Capture the cell that displays the provided text and extract its [x, y] central coordinate. 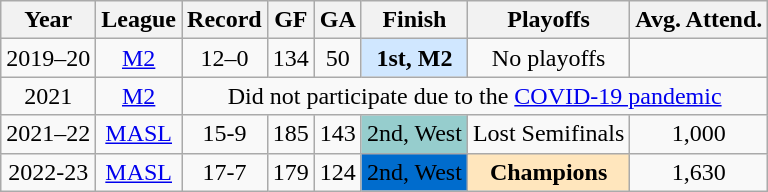
185 [290, 134]
Did not participate due to the COVID-19 pandemic [475, 96]
Year [48, 20]
124 [338, 172]
12–0 [225, 58]
1,630 [699, 172]
No playoffs [548, 58]
Playoffs [548, 20]
Avg. Attend. [699, 20]
2022-23 [48, 172]
GA [338, 20]
Finish [414, 20]
Lost Semifinals [548, 134]
17-7 [225, 172]
179 [290, 172]
GF [290, 20]
Record [225, 20]
2021–22 [48, 134]
134 [290, 58]
2019–20 [48, 58]
1st, M2 [414, 58]
1,000 [699, 134]
League [139, 20]
50 [338, 58]
Champions [548, 172]
2021 [48, 96]
15-9 [225, 134]
143 [338, 134]
